Output the (X, Y) coordinate of the center of the cell containing the given text.  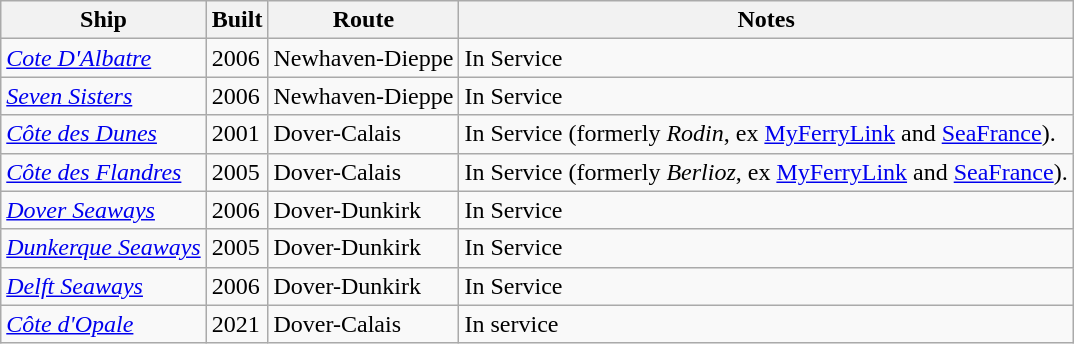
Notes (766, 20)
Built (237, 20)
Cote D'Albatre (104, 58)
In Service (formerly Berlioz, ex MyFerryLink and SeaFrance). (766, 172)
Ship (104, 20)
In Service (formerly Rodin, ex MyFerryLink and SeaFrance). (766, 134)
Côte d'Opale (104, 324)
Delft Seaways (104, 286)
2001 (237, 134)
2021 (237, 324)
Dover Seaways (104, 210)
Route (364, 20)
Côte des Flandres (104, 172)
Seven Sisters (104, 96)
Côte des Dunes (104, 134)
In service (766, 324)
Dunkerque Seaways (104, 248)
